Pinpoint the cell where the given text exists, returning its (X, Y) midpoint coordinate. 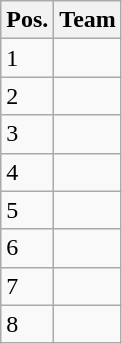
6 (28, 248)
Pos. (28, 20)
8 (28, 324)
3 (28, 134)
Team (88, 20)
2 (28, 96)
1 (28, 58)
5 (28, 210)
7 (28, 286)
4 (28, 172)
